From the cell containing the given text, extract its center point as (x, y) coordinate. 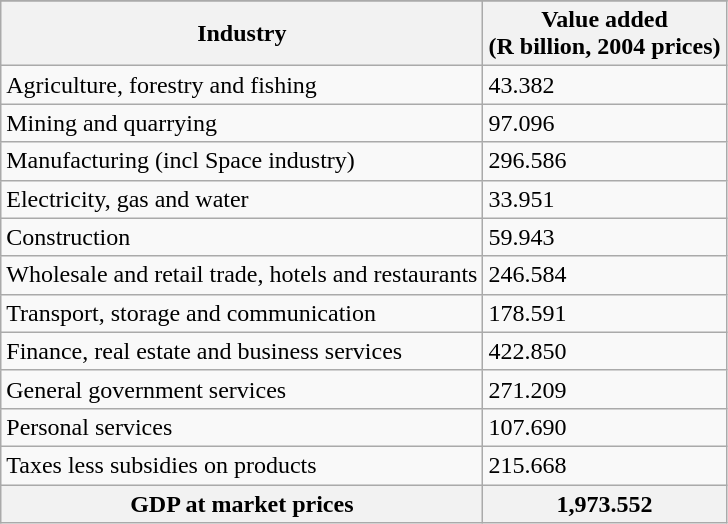
215.668 (604, 465)
296.586 (604, 161)
33.951 (604, 199)
246.584 (604, 275)
Manufacturing (incl Space industry) (242, 161)
107.690 (604, 427)
Value added(R billion, 2004 prices) (604, 34)
GDP at market prices (242, 503)
Wholesale and retail trade, hotels and restaurants (242, 275)
Taxes less subsidies on products (242, 465)
Electricity, gas and water (242, 199)
97.096 (604, 123)
Finance, real estate and business services (242, 351)
271.209 (604, 389)
1,973.552 (604, 503)
Construction (242, 237)
Personal services (242, 427)
Agriculture, forestry and fishing (242, 85)
422.850 (604, 351)
Mining and quarrying (242, 123)
General government services (242, 389)
178.591 (604, 313)
43.382 (604, 85)
Transport, storage and communication (242, 313)
Industry (242, 34)
59.943 (604, 237)
